From the cell containing the given text, extract its center point as (X, Y) coordinate. 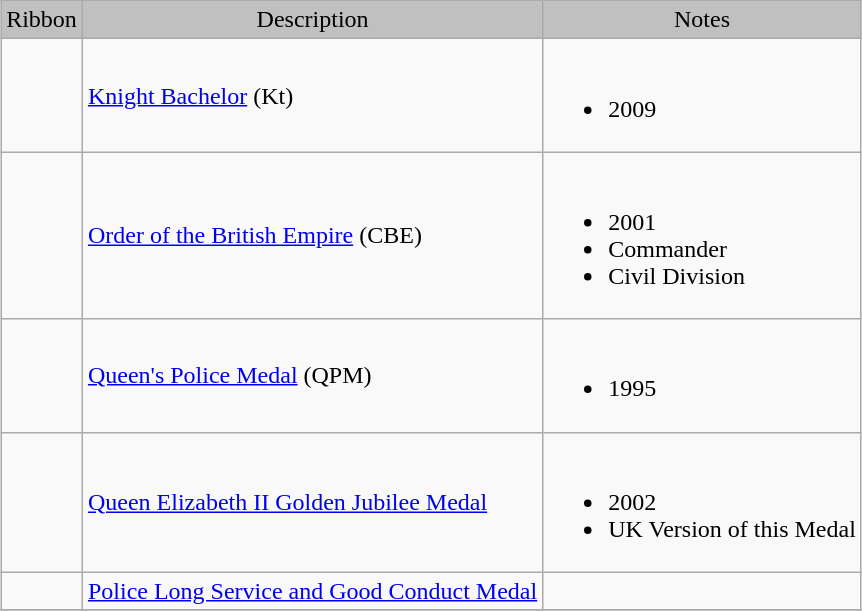
Queen Elizabeth II Golden Jubilee Medal (312, 502)
Description (312, 20)
Ribbon (42, 20)
Knight Bachelor (Kt) (312, 96)
Notes (702, 20)
1995 (702, 376)
2001CommanderCivil Division (702, 236)
Order of the British Empire (CBE) (312, 236)
2009 (702, 96)
Queen's Police Medal (QPM) (312, 376)
2002UK Version of this Medal (702, 502)
Police Long Service and Good Conduct Medal (312, 591)
